Determine the [X, Y] coordinate at the center of the cell enclosing the given text.  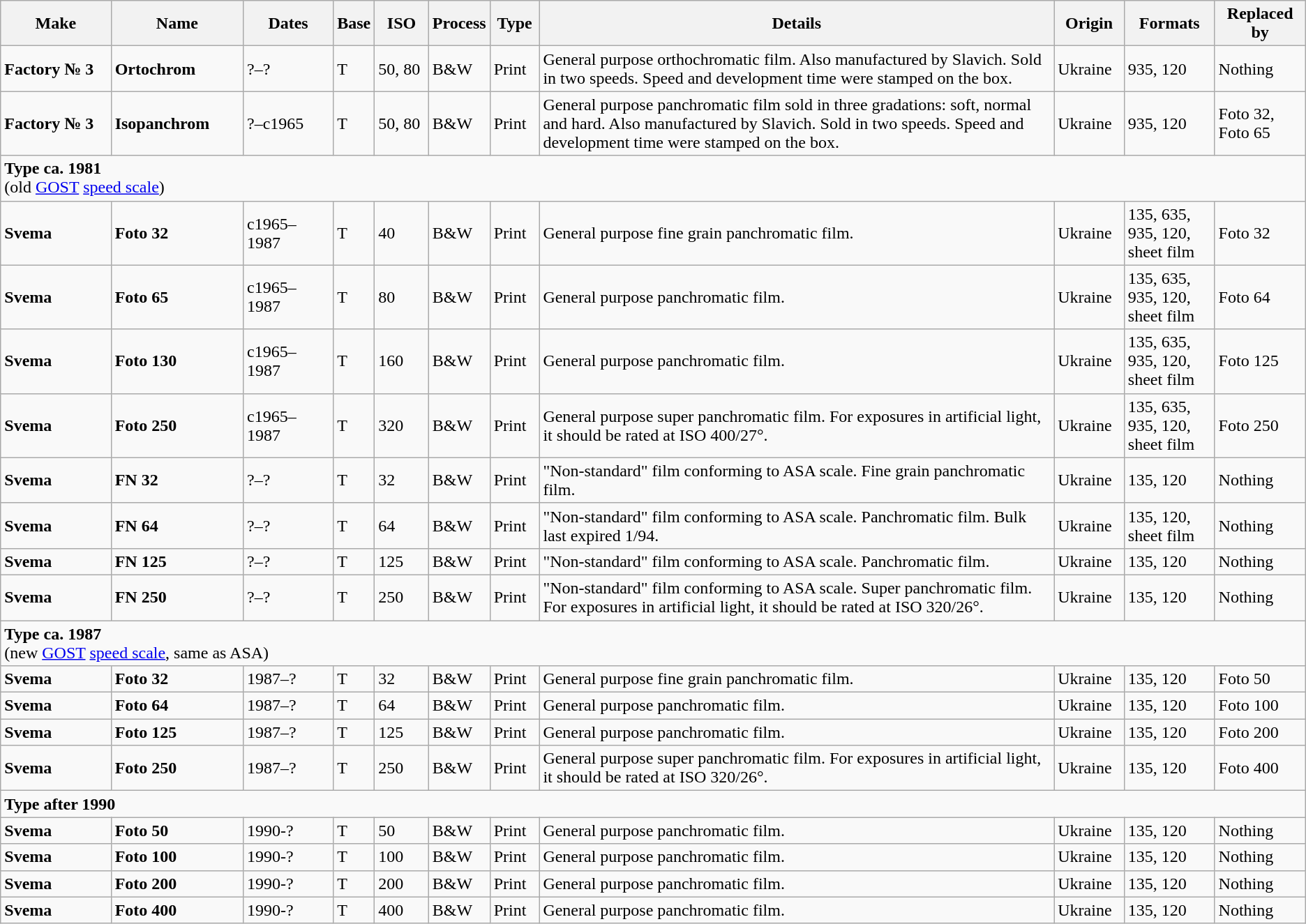
General purpose orthochromatic film. Also manufactured by Slavich. Sold in two speeds. Speed and development time were stamped on the box. [797, 68]
320 [402, 425]
"Non-standard" film conforming to ASA scale. Panchromatic film. Bulk last expired 1/94. [797, 526]
?–c1965 [287, 123]
Dates [287, 24]
Type ca. 1987(new GOST speed scale, same as ASA) [653, 643]
"Non-standard" film conforming to ASA scale. Fine grain panchromatic film. [797, 480]
160 [402, 361]
"Non-standard" film conforming to ASA scale. Panchromatic film. [797, 561]
Base [354, 24]
Details [797, 24]
Type ca. 1981(old GOST speed scale) [653, 179]
135, 120, sheet film [1169, 526]
40 [402, 233]
FN 32 [177, 480]
Isopanchrom [177, 123]
Origin [1090, 24]
Type after 1990 [653, 804]
ISO [402, 24]
Foto 130 [177, 361]
FN 250 [177, 597]
"Non-standard" film conforming to ASA scale. Super panchromatic film. For exposures in artificial light, it should be rated at ISO 320/26°. [797, 597]
200 [402, 884]
FN 64 [177, 526]
Foto 32, Foto 65 [1260, 123]
Process [459, 24]
100 [402, 857]
50 [402, 831]
General purpose super panchromatic film. For exposures in artificial light, it should be rated at ISO 400/27°. [797, 425]
80 [402, 297]
FN 125 [177, 561]
Type [515, 24]
Ortochrom [177, 68]
General purpose super panchromatic film. For exposures in artificial light, it should be rated at ISO 320/26°. [797, 768]
Name [177, 24]
Replaced by [1260, 24]
400 [402, 910]
Foto 65 [177, 297]
Make [56, 24]
Formats [1169, 24]
